Capture the cell that displays the provided text and extract its (X, Y) central coordinate. 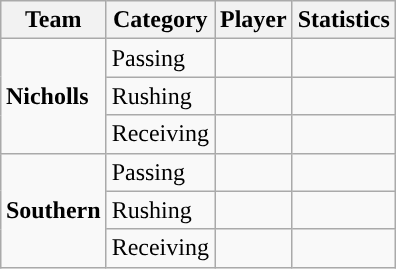
Player (253, 20)
Southern (53, 210)
Nicholls (53, 96)
Team (53, 20)
Category (160, 20)
Statistics (344, 20)
